Scan for the cell matching the given text and deliver its (x, y) coordinate at center. 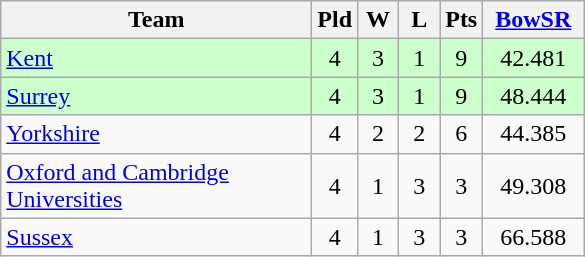
BowSR (534, 20)
Yorkshire (156, 134)
44.385 (534, 134)
Sussex (156, 237)
Pts (462, 20)
Surrey (156, 96)
42.481 (534, 58)
Kent (156, 58)
49.308 (534, 186)
L (420, 20)
Team (156, 20)
W (378, 20)
66.588 (534, 237)
48.444 (534, 96)
Pld (335, 20)
Oxford and Cambridge Universities (156, 186)
6 (462, 134)
